Extract the [x, y] coordinate from the center of the cell holding the provided text.  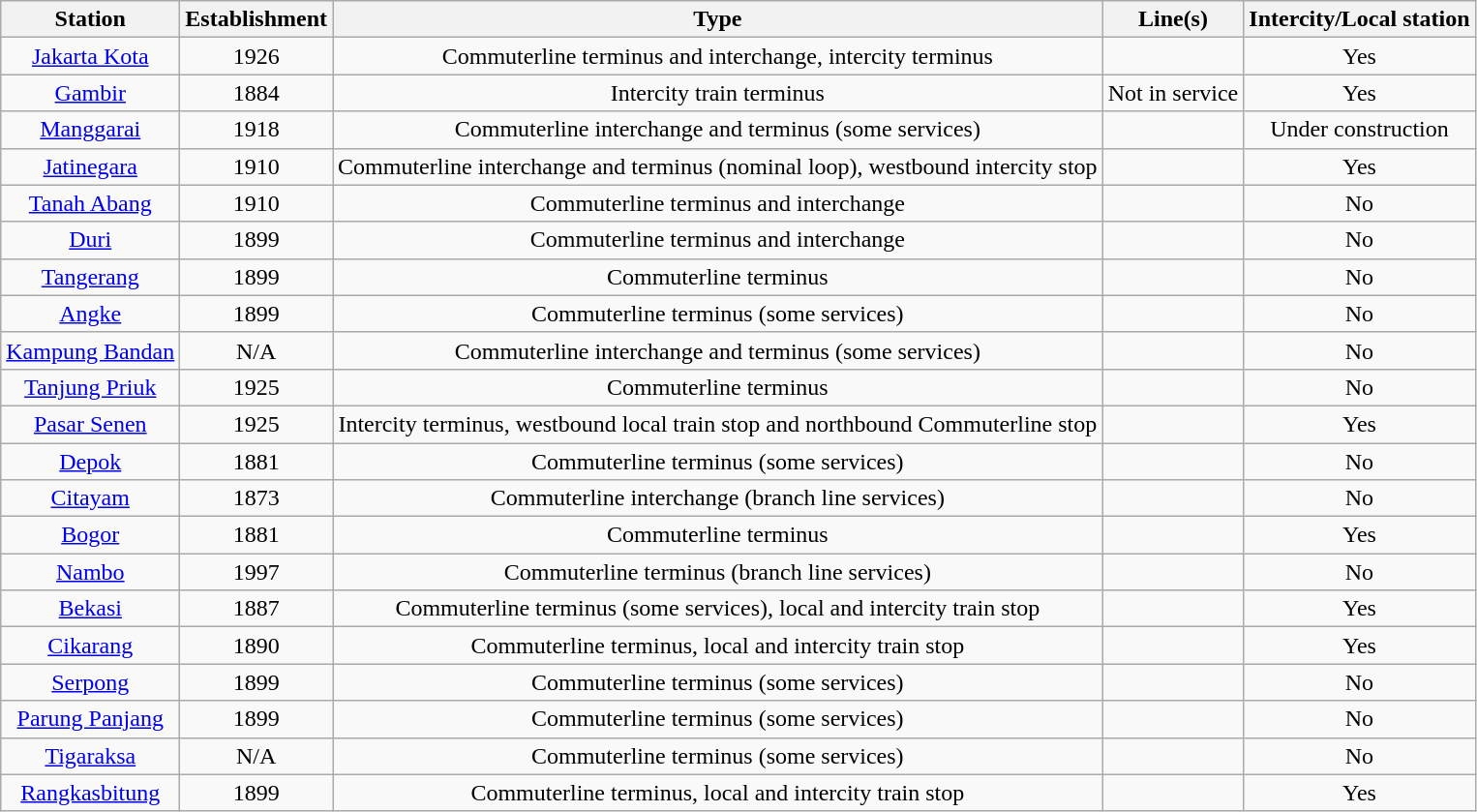
1890 [256, 646]
1873 [256, 498]
Cikarang [91, 646]
Tanah Abang [91, 203]
Bogor [91, 535]
1887 [256, 609]
Rangkasbitung [91, 793]
Serpong [91, 682]
Jatinegara [91, 166]
Intercity terminus, westbound local train stop and northbound Commuterline stop [718, 424]
Intercity/Local station [1359, 19]
Tigaraksa [91, 756]
Tangerang [91, 277]
1997 [256, 572]
1926 [256, 56]
Jakarta Kota [91, 56]
Commuterline terminus (some services), local and intercity train stop [718, 609]
Pasar Senen [91, 424]
Not in service [1173, 93]
Commuterline interchange (branch line services) [718, 498]
Line(s) [1173, 19]
Gambir [91, 93]
Manggarai [91, 130]
Depok [91, 462]
1884 [256, 93]
Commuterline interchange and terminus (nominal loop), westbound intercity stop [718, 166]
Nambo [91, 572]
Kampung Bandan [91, 350]
Duri [91, 240]
Establishment [256, 19]
Parung Panjang [91, 719]
Bekasi [91, 609]
Tanjung Priuk [91, 387]
Under construction [1359, 130]
1918 [256, 130]
Citayam [91, 498]
Commuterline terminus (branch line services) [718, 572]
Station [91, 19]
Commuterline terminus and interchange, intercity terminus [718, 56]
Type [718, 19]
Angke [91, 314]
Intercity train terminus [718, 93]
